Provide the [X, Y] coordinate of the cell's center where the given text is located.  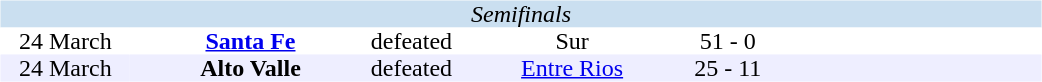
Entre Rios [572, 68]
Semifinals [520, 14]
Sur [572, 42]
51 - 0 [728, 42]
Alto Valle [250, 68]
Santa Fe [250, 42]
25 - 11 [728, 68]
